Scan for the cell matching the given text and deliver its [x, y] coordinate at center. 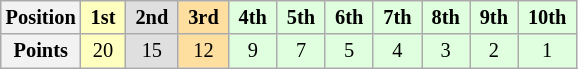
7th [397, 17]
4 [397, 51]
20 [104, 51]
2 [494, 51]
7 [301, 51]
5th [301, 17]
3 [446, 51]
10th [547, 17]
9 [253, 51]
3rd [203, 17]
15 [152, 51]
Points [41, 51]
5 [349, 51]
1 [547, 51]
4th [253, 17]
Position [41, 17]
9th [494, 17]
12 [203, 51]
1st [104, 17]
6th [349, 17]
2nd [152, 17]
8th [446, 17]
